Scan for the cell matching the given text and deliver its (x, y) coordinate at center. 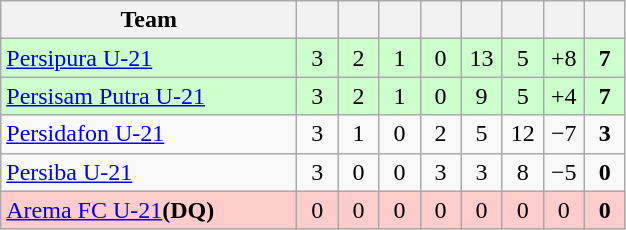
−7 (564, 134)
Persisam Putra U-21 (149, 96)
12 (522, 134)
Arema FC U-21(DQ) (149, 210)
+4 (564, 96)
Persiba U-21 (149, 172)
9 (482, 96)
8 (522, 172)
Persidafon U-21 (149, 134)
−5 (564, 172)
Team (149, 20)
Persipura U-21 (149, 58)
+8 (564, 58)
13 (482, 58)
